Output the [x, y] coordinate of the center of the cell containing the given text.  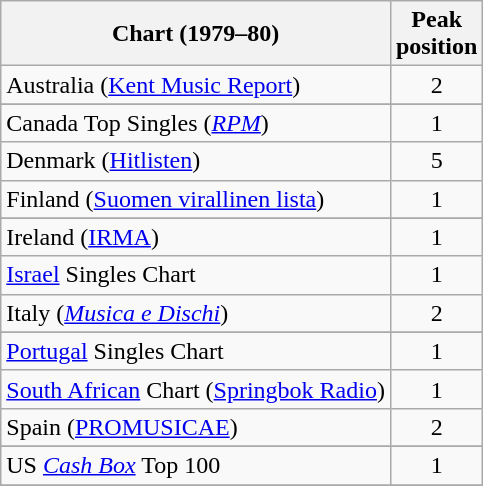
Denmark (Hitlisten) [196, 161]
5 [436, 161]
Australia (Kent Music Report) [196, 85]
South African Chart (Springbok Radio) [196, 389]
Spain (PROMUSICAE) [196, 427]
Ireland (IRMA) [196, 237]
Finland (Suomen virallinen lista) [196, 199]
Italy (Musica e Dischi) [196, 313]
Peakposition [436, 34]
Portugal Singles Chart [196, 351]
Israel Singles Chart [196, 275]
Canada Top Singles (RPM) [196, 123]
US Cash Box Top 100 [196, 465]
Chart (1979–80) [196, 34]
